Locate the cell with the specified text and output its [X, Y] center coordinate. 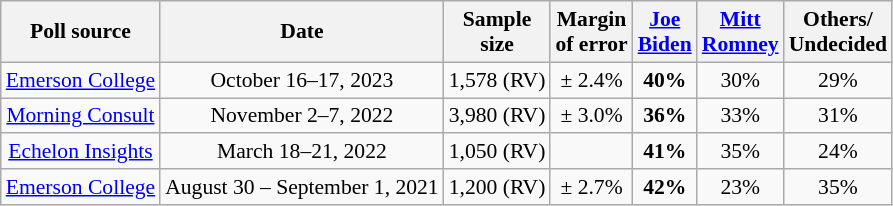
42% [665, 187]
Date [302, 32]
Poll source [80, 32]
30% [740, 80]
Morning Consult [80, 116]
Samplesize [498, 32]
23% [740, 187]
MittRomney [740, 32]
3,980 (RV) [498, 116]
Others/Undecided [838, 32]
Marginof error [591, 32]
± 2.7% [591, 187]
March 18–21, 2022 [302, 152]
41% [665, 152]
36% [665, 116]
± 2.4% [591, 80]
1,200 (RV) [498, 187]
29% [838, 80]
31% [838, 116]
November 2–7, 2022 [302, 116]
Echelon Insights [80, 152]
August 30 – September 1, 2021 [302, 187]
October 16–17, 2023 [302, 80]
1,578 (RV) [498, 80]
24% [838, 152]
40% [665, 80]
33% [740, 116]
1,050 (RV) [498, 152]
± 3.0% [591, 116]
JoeBiden [665, 32]
